Locate the cell with the specified text and output its (X, Y) center coordinate. 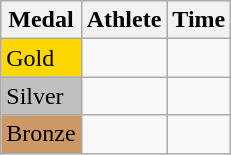
Medal (41, 20)
Bronze (41, 134)
Silver (41, 96)
Time (199, 20)
Athlete (124, 20)
Gold (41, 58)
